Output the [X, Y] coordinate of the center of the cell containing the given text.  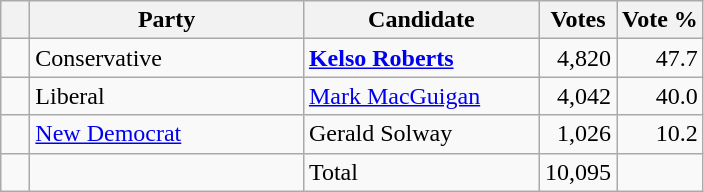
New Democrat [167, 134]
Gerald Solway [421, 134]
Candidate [421, 20]
4,042 [578, 96]
Conservative [167, 58]
Votes [578, 20]
Mark MacGuigan [421, 96]
Total [421, 172]
Kelso Roberts [421, 58]
1,026 [578, 134]
4,820 [578, 58]
Liberal [167, 96]
Party [167, 20]
47.7 [660, 58]
40.0 [660, 96]
10,095 [578, 172]
Vote % [660, 20]
10.2 [660, 134]
